Search for the cell housing the specified text and yield its [x, y] center coordinate. 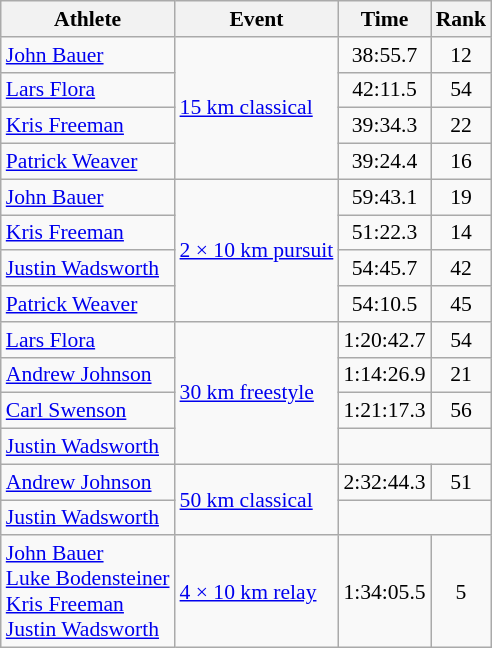
Event [257, 19]
John BauerLuke BodensteinerKris FreemanJustin Wadsworth [88, 592]
1:21:17.3 [384, 411]
54:10.5 [384, 304]
1:14:26.9 [384, 375]
14 [462, 233]
1:20:42.7 [384, 340]
21 [462, 375]
50 km classical [257, 500]
39:34.3 [384, 126]
Rank [462, 19]
Athlete [88, 19]
1:34:05.5 [384, 592]
38:55.7 [384, 55]
16 [462, 162]
51 [462, 482]
2 × 10 km pursuit [257, 250]
12 [462, 55]
22 [462, 126]
45 [462, 304]
54:45.7 [384, 269]
15 km classical [257, 108]
5 [462, 592]
4 × 10 km relay [257, 592]
42 [462, 269]
42:11.5 [384, 90]
39:24.4 [384, 162]
19 [462, 197]
56 [462, 411]
59:43.1 [384, 197]
Time [384, 19]
2:32:44.3 [384, 482]
30 km freestyle [257, 393]
Carl Swenson [88, 411]
51:22.3 [384, 233]
